Locate the cell with the specified text and output its (X, Y) center coordinate. 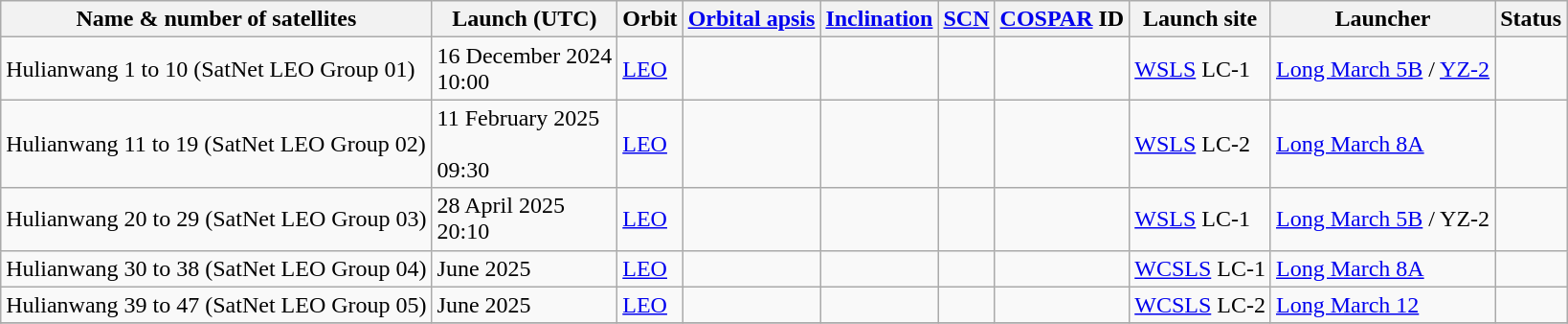
Name & number of satellites (216, 19)
Inclination (879, 19)
Hulianwang 39 to 47 (SatNet LEO Group 05) (216, 305)
SCN (967, 19)
16 December 202410:00 (525, 69)
Long March 12 (1382, 305)
Hulianwang 30 to 38 (SatNet LEO Group 04) (216, 268)
Status (1532, 19)
WCSLS LC-1 (1200, 268)
Hulianwang 11 to 19 (SatNet LEO Group 02) (216, 144)
11 February 202509:30 (525, 144)
Launch (UTC) (525, 19)
Launcher (1382, 19)
Launch site (1200, 19)
COSPAR ID (1063, 19)
WSLS LC-2 (1200, 144)
Hulianwang 20 to 29 (SatNet LEO Group 03) (216, 219)
28 April 202520:10 (525, 219)
Orbit (650, 19)
Orbital apsis (751, 19)
WCSLS LC-2 (1200, 305)
Hulianwang 1 to 10 (SatNet LEO Group 01) (216, 69)
